Extract the [x, y] coordinate from the center of the cell holding the provided text.  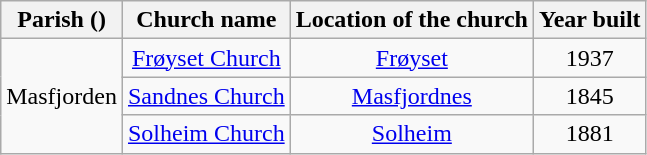
Solheim [412, 134]
Solheim Church [206, 134]
Masfjorden [62, 96]
Location of the church [412, 20]
Sandnes Church [206, 96]
Masfjordnes [412, 96]
Church name [206, 20]
Parish () [62, 20]
1937 [590, 58]
Year built [590, 20]
1845 [590, 96]
Frøyset Church [206, 58]
1881 [590, 134]
Frøyset [412, 58]
